Return the (X, Y) coordinate for the center point of the cell that contains the specified text.  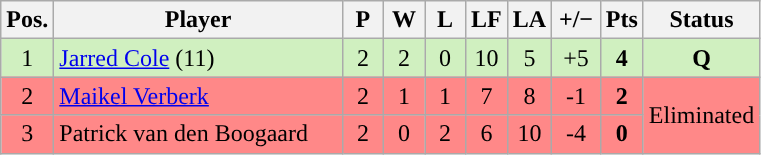
Eliminated (701, 115)
Q (701, 58)
Jarred Cole (11) (198, 58)
Maikel Verberk (198, 96)
-4 (576, 134)
-1 (576, 96)
Patrick van den Boogaard (198, 134)
3 (28, 134)
Pos. (28, 20)
P (362, 20)
LA (529, 20)
Pts (622, 20)
L (444, 20)
4 (622, 58)
+/− (576, 20)
LF (487, 20)
+5 (576, 58)
8 (529, 96)
5 (529, 58)
Status (701, 20)
W (404, 20)
Player (198, 20)
7 (487, 96)
6 (487, 134)
